Provide the (X, Y) coordinate of the cell's center where the given text is located.  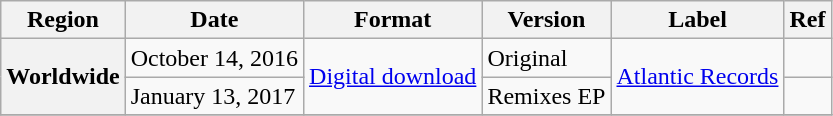
Atlantic Records (698, 77)
January 13, 2017 (214, 96)
Region (63, 20)
Original (546, 58)
Digital download (393, 77)
October 14, 2016 (214, 58)
Date (214, 20)
Label (698, 20)
Version (546, 20)
Worldwide (63, 77)
Remixes EP (546, 96)
Format (393, 20)
Ref (808, 20)
